Provide the [x, y] coordinate of the cell's center where the given text is located.  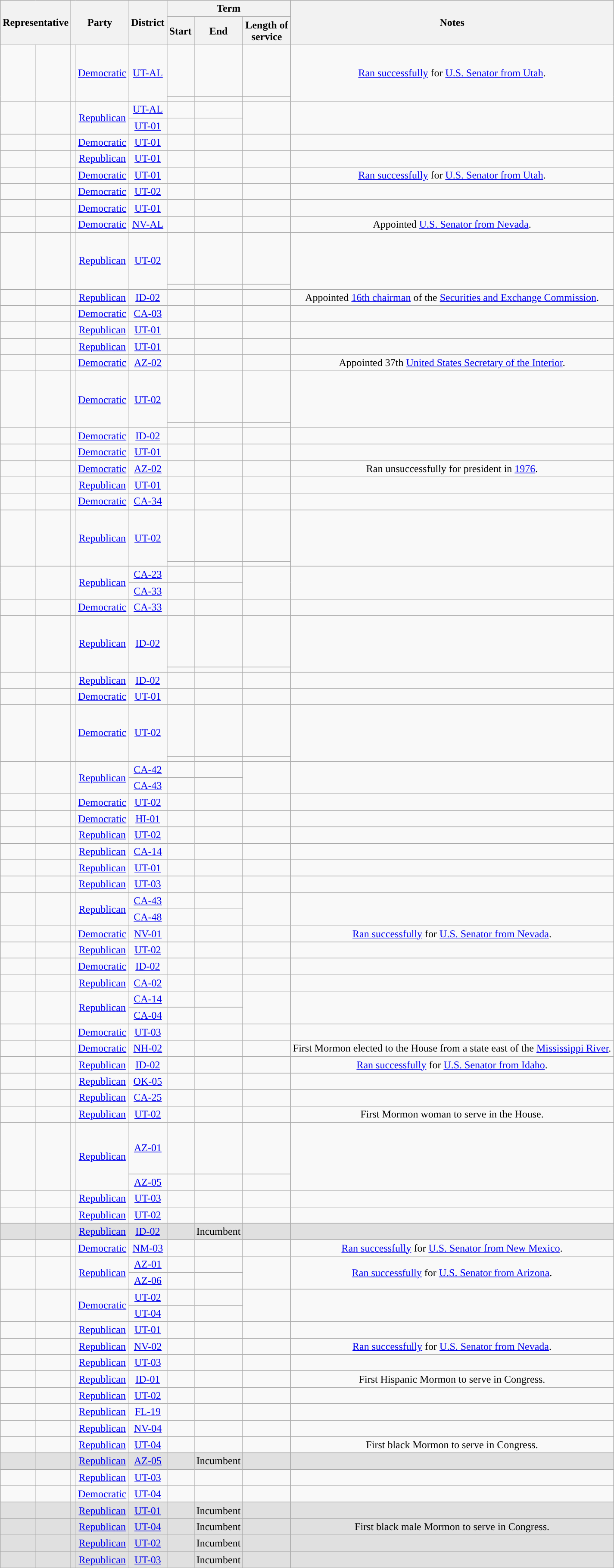
First Mormon woman to serve in the House. [452, 1114]
FL-19 [148, 1412]
ID-01 [148, 1379]
Appointed U.S. Senator from Nevada. [452, 224]
Start [180, 31]
District [148, 22]
NV-01 [148, 933]
First Hispanic Mormon to serve in Congress. [452, 1379]
Length ofservice [267, 31]
First black male Mormon to serve in Congress. [452, 1527]
CA-03 [148, 314]
Ran unsuccessfully for president in 1976. [452, 469]
Notes [452, 22]
Appointed 37th United States Secretary of the Interior. [452, 363]
NH-02 [148, 1048]
CA-42 [148, 770]
CA-34 [148, 501]
Term [228, 9]
End [218, 31]
First Mormon elected to the House from a state east of the Mississippi River. [452, 1048]
AZ-06 [148, 1280]
NV-AL [148, 224]
NV-02 [148, 1346]
CA-04 [148, 1016]
Party [100, 22]
OK-05 [148, 1081]
First black Mormon to serve in Congress. [452, 1445]
CA-48 [148, 917]
CA-02 [148, 983]
NM-03 [148, 1248]
HI-01 [148, 819]
Representative [36, 22]
Ran successfully for U.S. Senator from Idaho. [452, 1065]
Appointed 16th chairman of the Securities and Exchange Commission. [452, 297]
NV-04 [148, 1428]
CA-25 [148, 1098]
CA-23 [148, 574]
Ran successfully for U.S. Senator from Arizona. [452, 1272]
Ran successfully for U.S. Senator from New Mexico. [452, 1248]
